Identify which cell holds the provided text, then report its (X, Y) central coordinate. 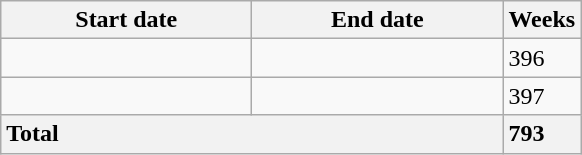
Start date (126, 20)
397 (542, 96)
793 (542, 134)
Weeks (542, 20)
396 (542, 58)
Total (252, 134)
End date (378, 20)
